Scan for the cell matching the given text and deliver its (x, y) coordinate at center. 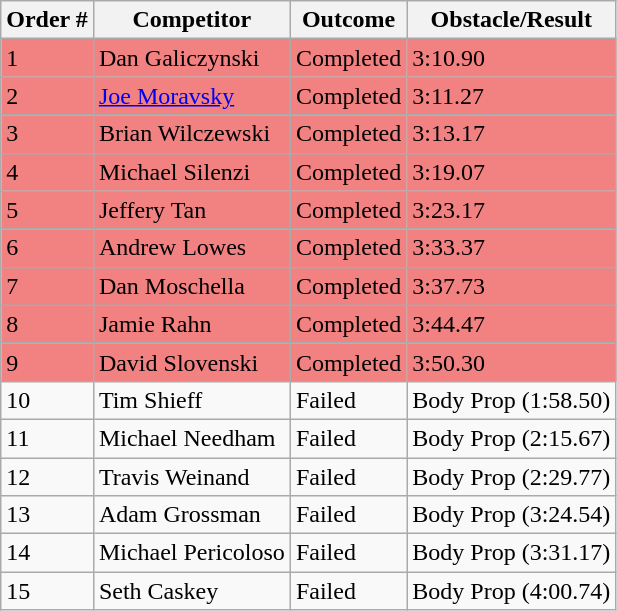
Body Prop (4:00.74) (512, 591)
6 (48, 248)
1 (48, 58)
Seth Caskey (192, 591)
9 (48, 362)
Dan Moschella (192, 286)
4 (48, 172)
Joe Moravsky (192, 96)
Michael Needham (192, 438)
3:11.27 (512, 96)
3:50.30 (512, 362)
Body Prop (3:24.54) (512, 515)
Travis Weinand (192, 477)
Michael Pericoloso (192, 553)
Dan Galiczynski (192, 58)
Body Prop (3:31.17) (512, 553)
Competitor (192, 20)
Jamie Rahn (192, 324)
10 (48, 400)
Brian Wilczewski (192, 134)
3:37.73 (512, 286)
Tim Shieff (192, 400)
7 (48, 286)
Michael Silenzi (192, 172)
3:33.37 (512, 248)
Jeffery Tan (192, 210)
5 (48, 210)
Order # (48, 20)
3:10.90 (512, 58)
Outcome (348, 20)
15 (48, 591)
3:23.17 (512, 210)
David Slovenski (192, 362)
3:19.07 (512, 172)
8 (48, 324)
Body Prop (2:29.77) (512, 477)
2 (48, 96)
3:44.47 (512, 324)
Adam Grossman (192, 515)
Body Prop (2:15.67) (512, 438)
3 (48, 134)
Body Prop (1:58.50) (512, 400)
3:13.17 (512, 134)
14 (48, 553)
12 (48, 477)
11 (48, 438)
13 (48, 515)
Andrew Lowes (192, 248)
Obstacle/Result (512, 20)
